Find where the given text appears and provide that cell's center as [X, Y] coordinate. 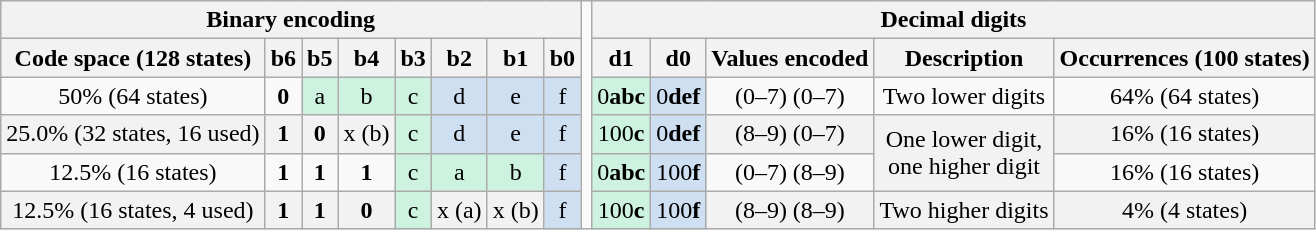
d1 [622, 58]
b3 [413, 58]
4% (4 states) [1184, 210]
12.5% (16 states, 4 used) [133, 210]
Occurrences (100 states) [1184, 58]
b6 [283, 58]
(0–7) (0–7) [790, 96]
64% (64 states) [1184, 96]
b4 [366, 58]
(8–9) (0–7) [790, 134]
(0–7) (8–9) [790, 172]
Two higher digits [964, 210]
Description [964, 58]
Two lower digits [964, 96]
d0 [678, 58]
b0 [562, 58]
b2 [459, 58]
Values encoded [790, 58]
Code space (128 states) [133, 58]
One lower digit,one higher digit [964, 153]
b5 [320, 58]
(8–9) (8–9) [790, 210]
Decimal digits [954, 20]
x (a) [459, 210]
b1 [516, 58]
12.5% (16 states) [133, 172]
25.0% (32 states, 16 used) [133, 134]
50% (64 states) [133, 96]
Binary encoding [291, 20]
